For the text-containing cell, return its midpoint in (x, y) coordinate format. 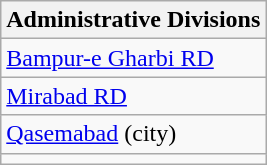
Administrative Divisions (134, 20)
Mirabad RD (134, 96)
Bampur-e Gharbi RD (134, 58)
Qasemabad (city) (134, 134)
